From the cell containing the given text, extract its center point as (X, Y) coordinate. 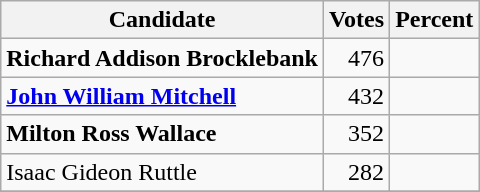
Candidate (162, 20)
Isaac Gideon Ruttle (162, 172)
John William Mitchell (162, 96)
432 (356, 96)
Richard Addison Brocklebank (162, 58)
Votes (356, 20)
Milton Ross Wallace (162, 134)
476 (356, 58)
352 (356, 134)
Percent (434, 20)
282 (356, 172)
